From the cell containing the given text, extract its center point as [X, Y] coordinate. 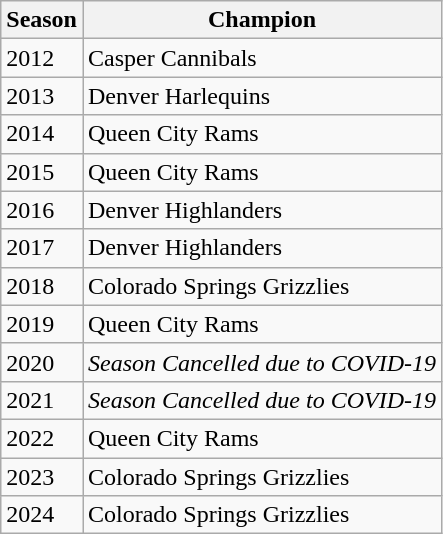
Casper Cannibals [262, 58]
2014 [42, 134]
2017 [42, 248]
2021 [42, 400]
Denver Harlequins [262, 96]
2013 [42, 96]
2020 [42, 362]
Champion [262, 20]
2023 [42, 477]
2018 [42, 286]
2012 [42, 58]
2019 [42, 324]
Season [42, 20]
2016 [42, 210]
2015 [42, 172]
2022 [42, 438]
2024 [42, 515]
